Return the [X, Y] coordinate for the center point of the cell that contains the specified text.  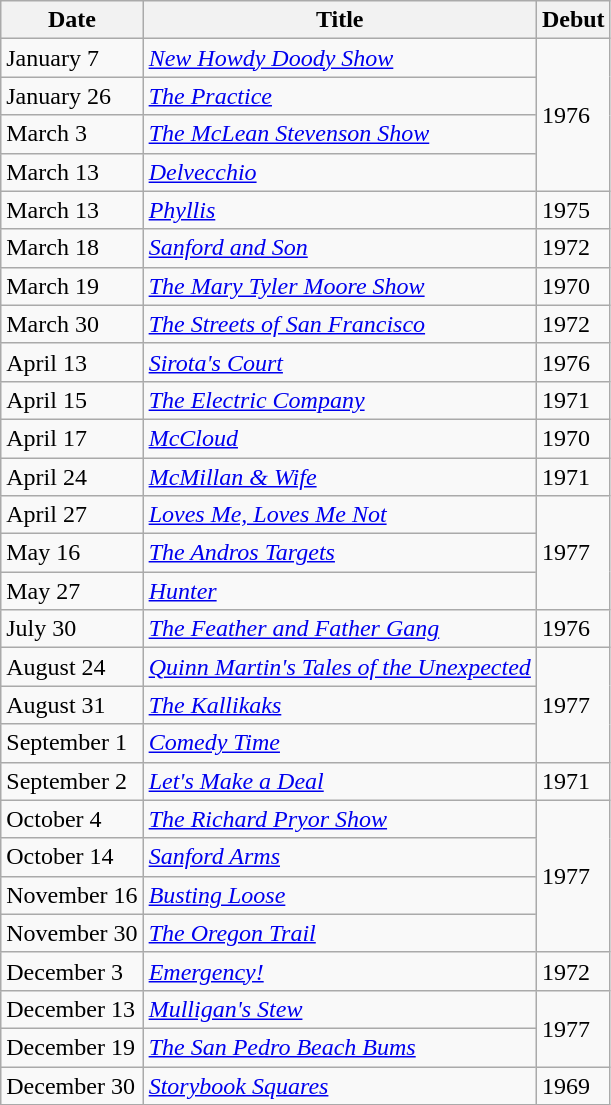
Title [340, 20]
August 24 [72, 667]
May 27 [72, 591]
The Feather and Father Gang [340, 629]
Quinn Martin's Tales of the Unexpected [340, 667]
March 18 [72, 248]
Storybook Squares [340, 1085]
December 19 [72, 1047]
Delvecchio [340, 172]
November 16 [72, 895]
April 13 [72, 362]
March 30 [72, 324]
April 27 [72, 515]
April 17 [72, 438]
Sanford and Son [340, 248]
Debut [573, 20]
Phyllis [340, 210]
McCloud [340, 438]
September 1 [72, 743]
The Oregon Trail [340, 933]
August 31 [72, 705]
Loves Me, Loves Me Not [340, 515]
Sanford Arms [340, 857]
October 4 [72, 819]
Emergency! [340, 971]
The Mary Tyler Moore Show [340, 286]
December 13 [72, 1009]
January 7 [72, 58]
Comedy Time [340, 743]
Date [72, 20]
The Andros Targets [340, 553]
Hunter [340, 591]
November 30 [72, 933]
The Richard Pryor Show [340, 819]
Sirota's Court [340, 362]
New Howdy Doody Show [340, 58]
1969 [573, 1085]
December 3 [72, 971]
October 14 [72, 857]
The Kallikaks [340, 705]
Mulligan's Stew [340, 1009]
Let's Make a Deal [340, 781]
The Practice [340, 96]
March 3 [72, 134]
The San Pedro Beach Bums [340, 1047]
The Streets of San Francisco [340, 324]
January 26 [72, 96]
McMillan & Wife [340, 477]
April 24 [72, 477]
April 15 [72, 400]
May 16 [72, 553]
March 19 [72, 286]
The McLean Stevenson Show [340, 134]
July 30 [72, 629]
1975 [573, 210]
September 2 [72, 781]
The Electric Company [340, 400]
December 30 [72, 1085]
Busting Loose [340, 895]
